Determine the (x, y) coordinate at the center of the cell enclosing the given text.  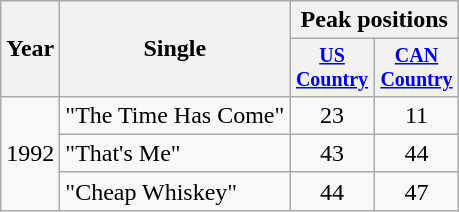
Peak positions (374, 20)
47 (416, 191)
43 (332, 153)
Year (30, 49)
Single (175, 49)
"Cheap Whiskey" (175, 191)
CANCountry (416, 68)
"That's Me" (175, 153)
23 (332, 115)
USCountry (332, 68)
11 (416, 115)
"The Time Has Come" (175, 115)
1992 (30, 153)
